Return the [X, Y] coordinate for the center point of the cell that contains the specified text.  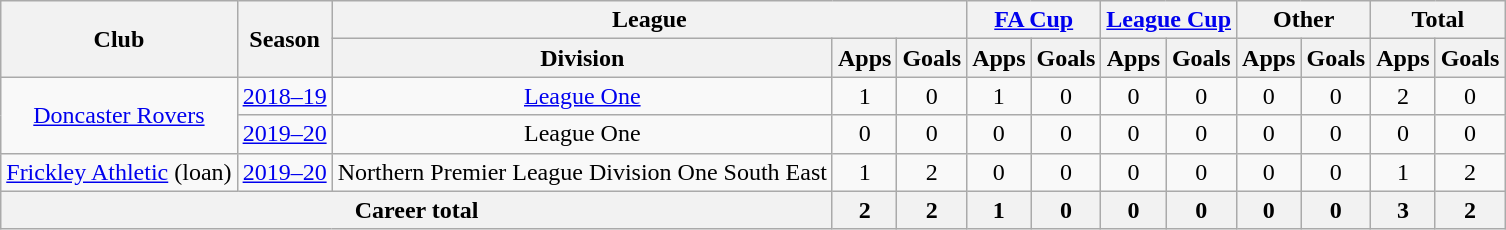
Frickley Athletic (loan) [119, 172]
Career total [417, 210]
League Cup [1169, 20]
FA Cup [1034, 20]
Other [1304, 20]
Total [1438, 20]
Northern Premier League Division One South East [582, 172]
3 [1403, 210]
Club [119, 39]
League [649, 20]
Season [284, 39]
Doncaster Rovers [119, 115]
Division [582, 58]
2018–19 [284, 96]
